Extract the [x, y] coordinate from the center of the cell holding the provided text.  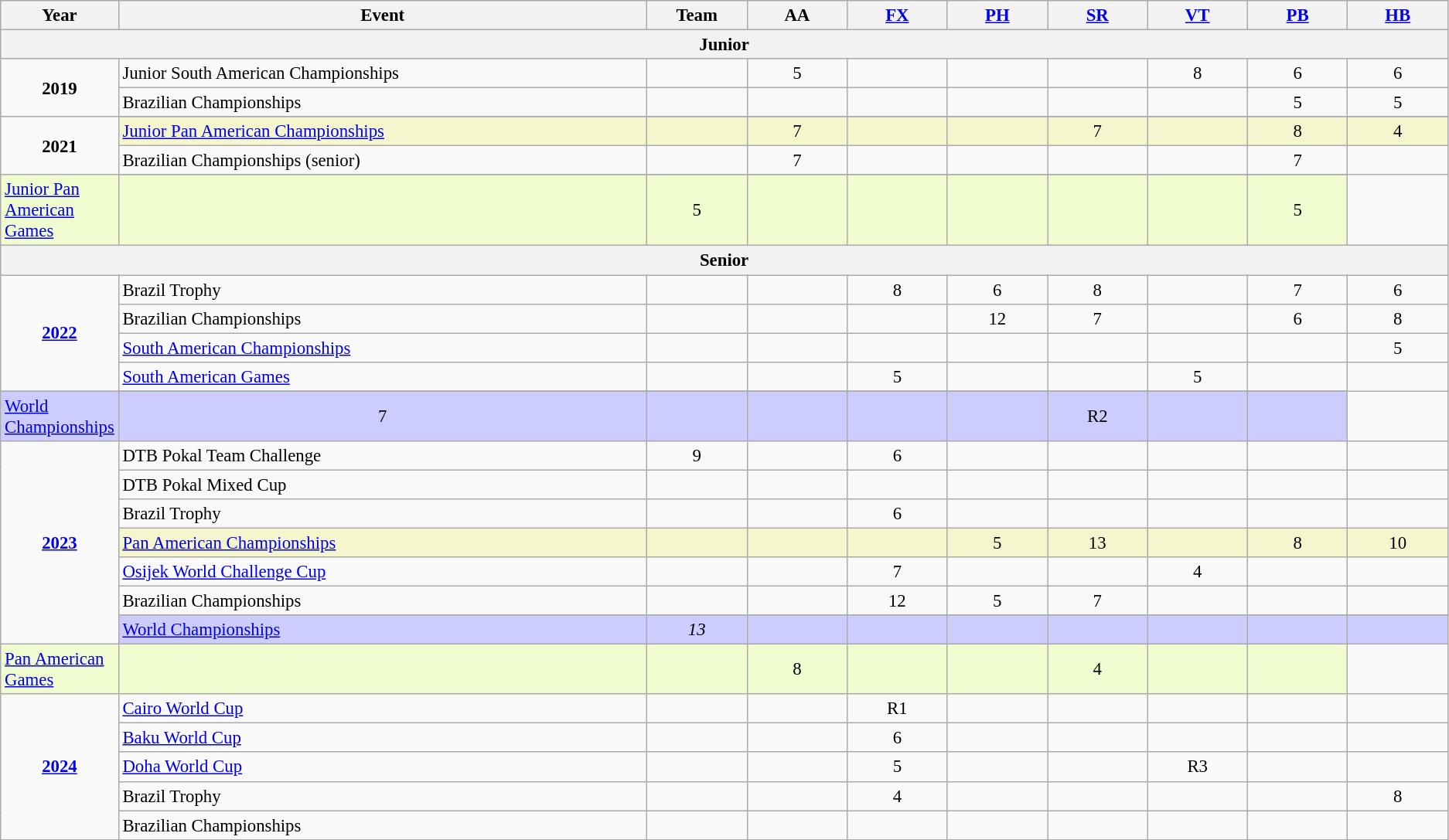
VT [1197, 15]
9 [697, 456]
SR [1098, 15]
Brazilian Championships (senior) [382, 161]
PH [997, 15]
South American Championships [382, 348]
R2 [1098, 416]
Pan American Games [60, 669]
FX [897, 15]
Doha World Cup [382, 767]
Team [697, 15]
R1 [897, 709]
10 [1398, 542]
Junior South American Championships [382, 73]
R3 [1197, 767]
Year [60, 15]
2023 [60, 542]
DTB Pokal Team Challenge [382, 456]
Pan American Championships [382, 542]
HB [1398, 15]
Baku World Cup [382, 738]
Event [382, 15]
2019 [60, 88]
PB [1297, 15]
Junior Pan American Games [60, 210]
2021 [60, 145]
South American Games [382, 376]
DTB Pokal Mixed Cup [382, 485]
2024 [60, 767]
Osijek World Challenge Cup [382, 572]
2022 [60, 333]
Junior [724, 45]
Junior Pan American Championships [382, 131]
AA [796, 15]
Cairo World Cup [382, 709]
Senior [724, 260]
